Return the [X, Y] coordinate for the center point of the cell that contains the specified text.  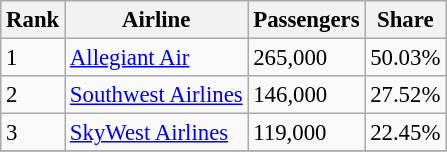
Southwest Airlines [156, 95]
2 [33, 95]
27.52% [406, 95]
Share [406, 20]
Airline [156, 20]
SkyWest Airlines [156, 133]
119,000 [306, 133]
146,000 [306, 95]
Allegiant Air [156, 58]
265,000 [306, 58]
50.03% [406, 58]
Passengers [306, 20]
Rank [33, 20]
22.45% [406, 133]
3 [33, 133]
1 [33, 58]
